Locate the cell with the specified text and output its [X, Y] center coordinate. 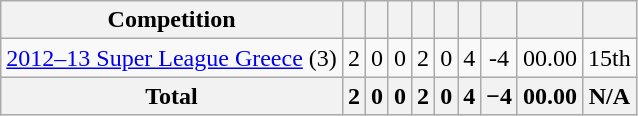
N/A [610, 96]
2012–13 Super League Greece (3) [172, 58]
Competition [172, 20]
15th [610, 58]
-4 [500, 58]
Total [172, 96]
−4 [500, 96]
